From the cell containing the given text, extract its center point as (X, Y) coordinate. 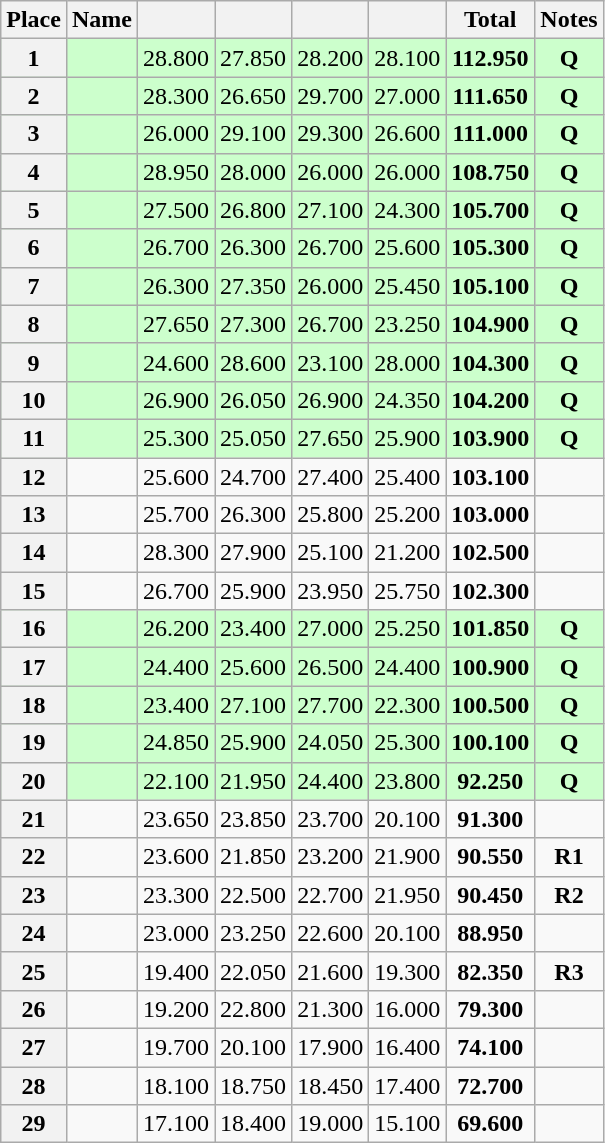
111.650 (490, 96)
18.450 (330, 1085)
101.850 (490, 629)
19.400 (176, 971)
72.700 (490, 1085)
21.900 (408, 857)
28.800 (176, 58)
103.900 (490, 438)
27.300 (254, 324)
26 (34, 1009)
18.750 (254, 1085)
21.200 (408, 553)
100.900 (490, 667)
26.600 (408, 134)
91.300 (490, 819)
25.800 (330, 515)
25.750 (408, 591)
26.200 (176, 629)
22.050 (254, 971)
19.200 (176, 1009)
79.300 (490, 1009)
104.900 (490, 324)
Notes (569, 20)
105.700 (490, 210)
13 (34, 515)
26.050 (254, 400)
28.950 (176, 172)
102.300 (490, 591)
24.050 (330, 743)
24.850 (176, 743)
29.100 (254, 134)
18.400 (254, 1124)
19.700 (176, 1047)
23.600 (176, 857)
22.600 (330, 933)
26.500 (330, 667)
12 (34, 477)
82.350 (490, 971)
21.850 (254, 857)
17.900 (330, 1047)
25 (34, 971)
26.800 (254, 210)
29.700 (330, 96)
23.300 (176, 895)
27.700 (330, 705)
25.400 (408, 477)
Total (490, 20)
10 (34, 400)
23.700 (330, 819)
27.900 (254, 553)
1 (34, 58)
21.600 (330, 971)
25.250 (408, 629)
16.000 (408, 1009)
23.650 (176, 819)
15.100 (408, 1124)
17 (34, 667)
88.950 (490, 933)
3 (34, 134)
28.200 (330, 58)
7 (34, 286)
Place (34, 20)
15 (34, 591)
23.950 (330, 591)
27.400 (330, 477)
25.700 (176, 515)
5 (34, 210)
19.000 (330, 1124)
Name (102, 20)
26.650 (254, 96)
8 (34, 324)
24.300 (408, 210)
23.850 (254, 819)
103.100 (490, 477)
23.000 (176, 933)
23.100 (330, 362)
R3 (569, 971)
103.000 (490, 515)
112.950 (490, 58)
11 (34, 438)
24.600 (176, 362)
27.350 (254, 286)
29.300 (330, 134)
108.750 (490, 172)
18.100 (176, 1085)
102.500 (490, 553)
21.300 (330, 1009)
22.800 (254, 1009)
27 (34, 1047)
23.200 (330, 857)
25.050 (254, 438)
21 (34, 819)
19 (34, 743)
4 (34, 172)
18 (34, 705)
104.300 (490, 362)
6 (34, 248)
16.400 (408, 1047)
90.550 (490, 857)
29 (34, 1124)
14 (34, 553)
22.100 (176, 781)
100.500 (490, 705)
105.100 (490, 286)
69.600 (490, 1124)
24 (34, 933)
20 (34, 781)
105.300 (490, 248)
28.600 (254, 362)
2 (34, 96)
74.100 (490, 1047)
R2 (569, 895)
28 (34, 1085)
9 (34, 362)
22.500 (254, 895)
23 (34, 895)
R1 (569, 857)
111.000 (490, 134)
27.850 (254, 58)
22.300 (408, 705)
100.100 (490, 743)
19.300 (408, 971)
104.200 (490, 400)
25.100 (330, 553)
24.350 (408, 400)
23.800 (408, 781)
28.100 (408, 58)
17.100 (176, 1124)
27.500 (176, 210)
24.700 (254, 477)
17.400 (408, 1085)
90.450 (490, 895)
16 (34, 629)
92.250 (490, 781)
25.450 (408, 286)
25.200 (408, 515)
22.700 (330, 895)
22 (34, 857)
